Return (x, y) of the center of cell containing provided text 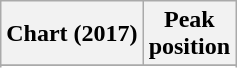
Peakposition (189, 34)
Chart (2017) (72, 34)
